Capture the cell that displays the provided text and extract its [x, y] central coordinate. 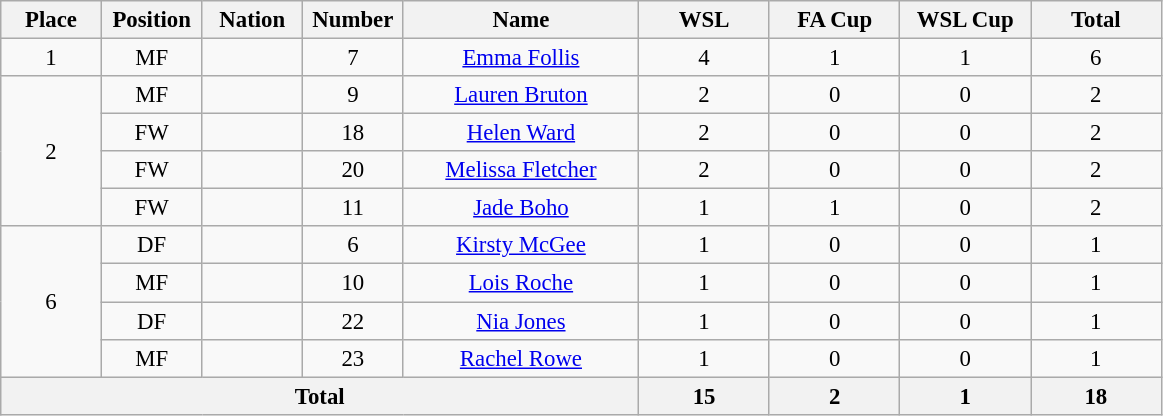
Lauren Bruton [521, 95]
FA Cup [834, 20]
4 [704, 58]
Kirsty McGee [521, 245]
Place [52, 20]
Rachel Rowe [521, 358]
22 [354, 321]
15 [704, 396]
Name [521, 20]
9 [354, 95]
Number [354, 20]
WSL Cup [966, 20]
Lois Roche [521, 283]
11 [354, 208]
10 [354, 283]
7 [354, 58]
Melissa Fletcher [521, 170]
Nation [252, 20]
Position [152, 20]
Helen Ward [521, 133]
Jade Boho [521, 208]
20 [354, 170]
23 [354, 358]
Emma Follis [521, 58]
Nia Jones [521, 321]
WSL [704, 20]
